Return (X, Y) of the center of cell containing provided text 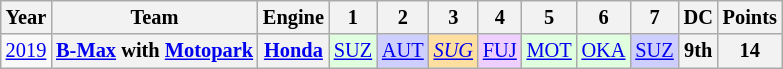
4 (500, 17)
Team (154, 17)
B-Max with Motopark (154, 51)
Year (26, 17)
Honda (294, 51)
3 (454, 17)
AUT (403, 51)
14 (750, 51)
SUG (454, 51)
Points (750, 17)
OKA (604, 51)
9th (698, 51)
6 (604, 17)
2019 (26, 51)
5 (550, 17)
DC (698, 17)
FUJ (500, 51)
2 (403, 17)
7 (654, 17)
Engine (294, 17)
MOT (550, 51)
1 (353, 17)
